For the text-containing cell, return its midpoint in (x, y) coordinate format. 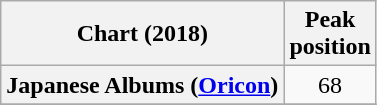
68 (330, 85)
Japanese Albums (Oricon) (142, 85)
Peak position (330, 34)
Chart (2018) (142, 34)
